Return the [x, y] coordinate for the center point of the cell that contains the specified text.  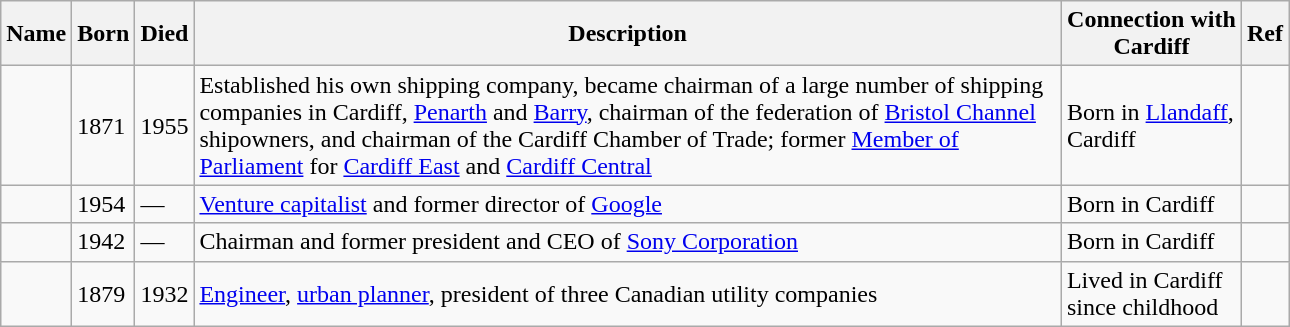
Connection with Cardiff [1151, 34]
Ref [1264, 34]
Born in Llandaff, Cardiff [1151, 126]
Name [36, 34]
Lived in Cardiff since childhood [1151, 294]
Chairman and former president and CEO of Sony Corporation [628, 242]
1879 [104, 294]
Venture capitalist and former director of Google [628, 204]
Born [104, 34]
1942 [104, 242]
Description [628, 34]
1954 [104, 204]
Died [164, 34]
Engineer, urban planner, president of three Canadian utility companies [628, 294]
1871 [104, 126]
1932 [164, 294]
1955 [164, 126]
